Detect which cell encompasses the target text, then output its (X, Y) center coordinate. 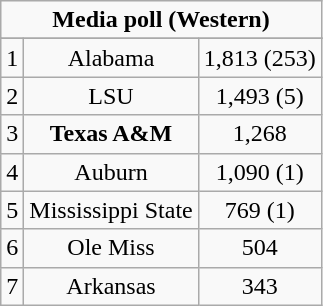
Alabama (111, 58)
1 (12, 58)
Media poll (Western) (162, 20)
4 (12, 172)
769 (1) (260, 210)
1,493 (5) (260, 96)
504 (260, 248)
Ole Miss (111, 248)
343 (260, 286)
1,813 (253) (260, 58)
Mississippi State (111, 210)
Arkansas (111, 286)
2 (12, 96)
Texas A&M (111, 134)
1,268 (260, 134)
Auburn (111, 172)
5 (12, 210)
LSU (111, 96)
6 (12, 248)
7 (12, 286)
3 (12, 134)
1,090 (1) (260, 172)
